Scan for the cell matching the given text and deliver its (X, Y) coordinate at center. 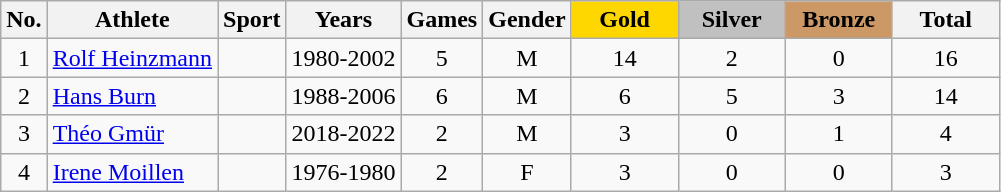
16 (946, 58)
Gender (527, 20)
Total (946, 20)
Gold (624, 20)
2018-2022 (344, 134)
No. (24, 20)
1980-2002 (344, 58)
Irene Moillen (132, 172)
Silver (732, 20)
Bronze (838, 20)
Théo Gmür (132, 134)
Rolf Heinzmann (132, 58)
Hans Burn (132, 96)
F (527, 172)
Sport (252, 20)
Years (344, 20)
1976-1980 (344, 172)
Athlete (132, 20)
Games (442, 20)
1988-2006 (344, 96)
